Extract the (X, Y) coordinate from the center of the cell holding the provided text.  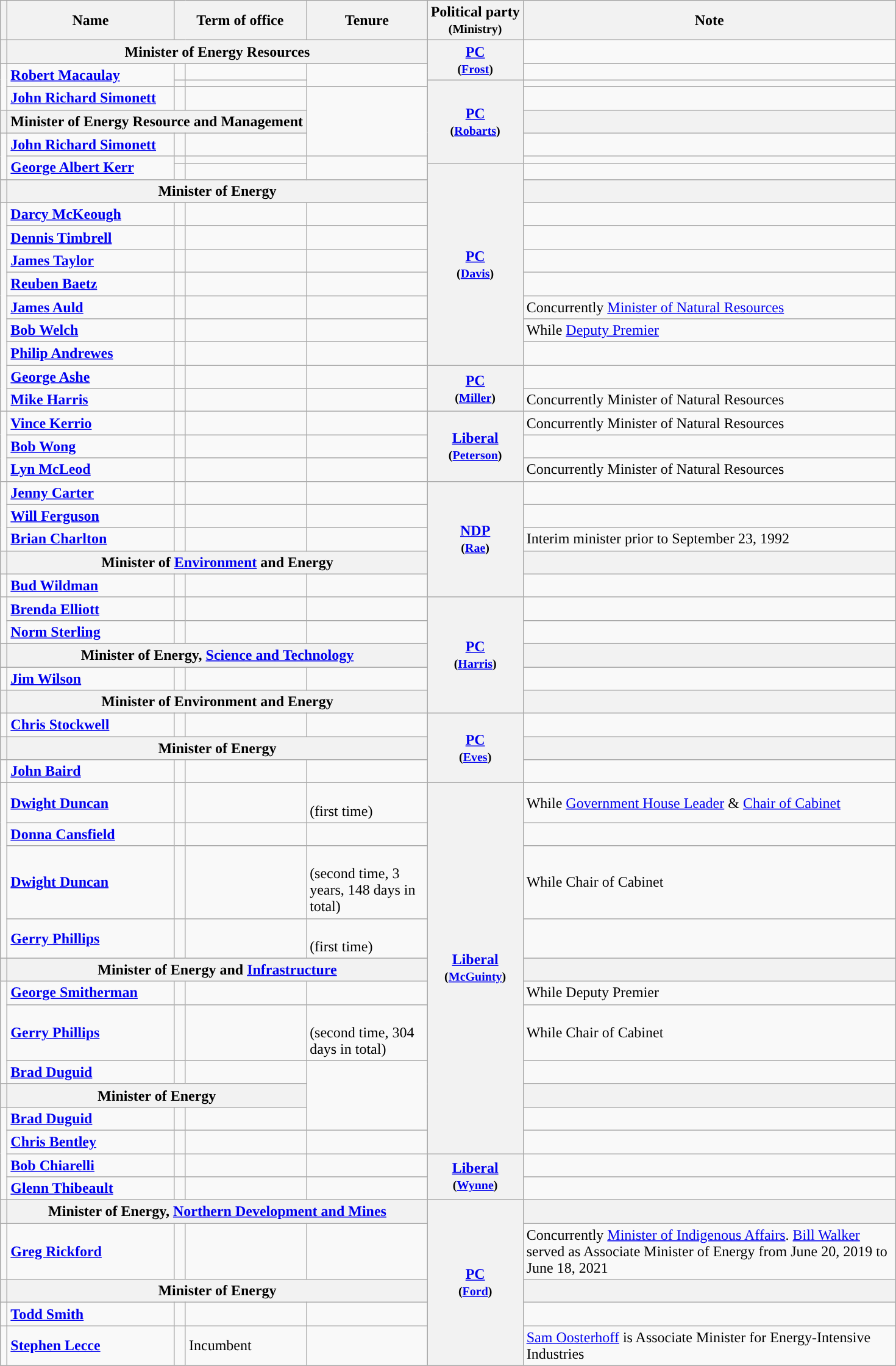
Todd Smith (90, 1314)
Chris Bentley (90, 1142)
PC(Robarts) (475, 121)
Minister of Energy Resources (217, 52)
Note (709, 21)
PC(Eves) (475, 748)
Political party(Ministry) (475, 21)
NDP(Rae) (475, 539)
Bob Welch (90, 331)
Tenure (367, 21)
Bob Chiarelli (90, 1165)
Chris Stockwell (90, 725)
Incumbent (246, 1345)
Interim minister prior to September 23, 1992 (709, 539)
(second time, 304 days in total) (367, 1032)
Name (90, 21)
Minister of Energy and Infrastructure (217, 970)
Reuben Baetz (90, 284)
Sam Oosterhoff is Associate Minister for Energy-Intensive Industries (709, 1345)
Philip Andrewes (90, 354)
Liberal(Peterson) (475, 446)
Concurrently Minister of Indigenous Affairs. Bill Walker served as Associate Minister of Energy from June 20, 2019 to June 18, 2021 (709, 1251)
Jim Wilson (90, 679)
PC(Ford) (475, 1283)
Liberal(Wynne) (475, 1177)
Brenda Elliott (90, 609)
PC(Miller) (475, 388)
Minister of Energy, Science and Technology (217, 655)
Robert Macaulay (90, 75)
Bud Wildman (90, 585)
Liberal(McGuinty) (475, 968)
Vince Kerrio (90, 423)
Lyn McLeod (90, 470)
Minister of Energy Resource and Management (157, 121)
(second time, 3 years, 148 days in total) (367, 882)
Greg Rickford (90, 1251)
PC(Harris) (475, 655)
George Ashe (90, 377)
Bob Wong (90, 446)
James Auld (90, 307)
Term of office (240, 21)
Glenn Thibeault (90, 1189)
Stephen Lecce (90, 1345)
Brian Charlton (90, 539)
PC(Davis) (475, 264)
Dennis Timbrell (90, 237)
Darcy McKeough (90, 214)
Mike Harris (90, 400)
Will Ferguson (90, 516)
George Albert Kerr (90, 168)
While Government House Leader & Chair of Cabinet (709, 803)
Minister of Energy, Northern Development and Mines (217, 1212)
PC(Frost) (475, 60)
James Taylor (90, 260)
John Baird (90, 771)
George Smitherman (90, 993)
Norm Sterling (90, 632)
Jenny Carter (90, 493)
Donna Cansfield (90, 834)
